Search for the cell housing the specified text and yield its [x, y] center coordinate. 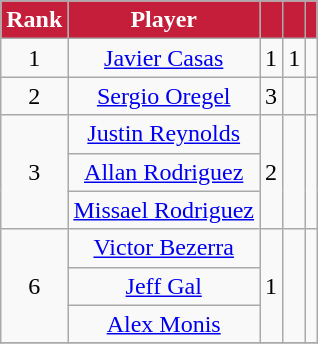
Missael Rodriguez [164, 210]
Rank [34, 20]
Player [164, 20]
Allan Rodriguez [164, 172]
Javier Casas [164, 58]
6 [34, 286]
Alex Monis [164, 324]
Justin Reynolds [164, 134]
Victor Bezerra [164, 248]
Jeff Gal [164, 286]
Sergio Oregel [164, 96]
